Search for the cell housing the specified text and yield its [x, y] center coordinate. 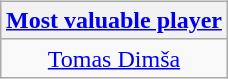
Most valuable player [114, 20]
Tomas Dimša [114, 58]
